Search for the cell housing the specified text and yield its (x, y) center coordinate. 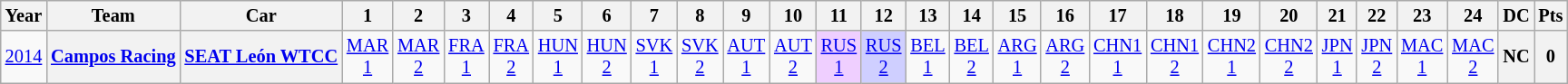
BEL2 (972, 57)
Year (24, 15)
FRA2 (512, 57)
MAC1 (1422, 57)
BEL1 (927, 57)
MAC2 (1473, 57)
Pts (1550, 15)
RUS2 (884, 57)
23 (1422, 15)
4 (512, 15)
20 (1289, 15)
SVK2 (700, 57)
22 (1377, 15)
6 (607, 15)
RUS1 (838, 57)
17 (1118, 15)
Team (113, 15)
MAR2 (418, 57)
14 (972, 15)
NC (1515, 57)
7 (654, 15)
2 (418, 15)
5 (558, 15)
2014 (24, 57)
ARG2 (1065, 57)
HUN2 (607, 57)
8 (700, 15)
1 (367, 15)
SVK1 (654, 57)
12 (884, 15)
JPN1 (1338, 57)
AUT2 (793, 57)
3 (466, 15)
0 (1550, 57)
16 (1065, 15)
18 (1174, 15)
FRA1 (466, 57)
MAR1 (367, 57)
CHN21 (1232, 57)
SEAT León WTCC (260, 57)
21 (1338, 15)
ARG1 (1018, 57)
13 (927, 15)
Campos Racing (113, 57)
HUN1 (558, 57)
CHN22 (1289, 57)
DC (1515, 15)
10 (793, 15)
CHN11 (1118, 57)
24 (1473, 15)
CHN12 (1174, 57)
15 (1018, 15)
11 (838, 15)
JPN2 (1377, 57)
AUT1 (747, 57)
9 (747, 15)
19 (1232, 15)
Car (260, 15)
